Detect which cell encompasses the target text, then output its [X, Y] center coordinate. 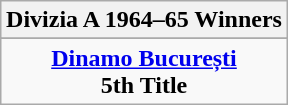
Dinamo București5th Title [144, 72]
Divizia A 1964–65 Winners [144, 20]
